Determine the [x, y] coordinate at the center of the cell enclosing the given text.  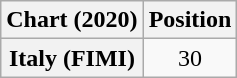
30 [190, 58]
Chart (2020) [72, 20]
Position [190, 20]
Italy (FIMI) [72, 58]
